Scan for the cell matching the given text and deliver its [x, y] coordinate at center. 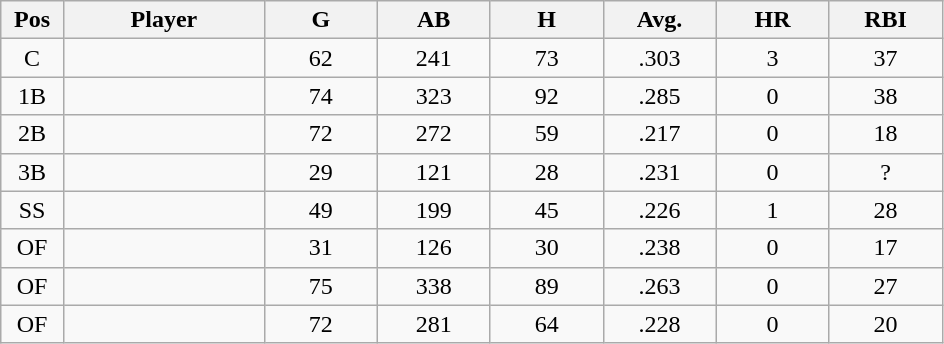
199 [434, 210]
.231 [660, 172]
.238 [660, 248]
2B [32, 134]
281 [434, 324]
.228 [660, 324]
.303 [660, 58]
.217 [660, 134]
AB [434, 20]
1B [32, 96]
89 [546, 286]
3B [32, 172]
73 [546, 58]
272 [434, 134]
RBI [886, 20]
74 [320, 96]
27 [886, 286]
29 [320, 172]
? [886, 172]
62 [320, 58]
20 [886, 324]
H [546, 20]
Pos [32, 20]
G [320, 20]
.263 [660, 286]
1 [772, 210]
323 [434, 96]
49 [320, 210]
121 [434, 172]
45 [546, 210]
31 [320, 248]
17 [886, 248]
3 [772, 58]
.285 [660, 96]
30 [546, 248]
Player [164, 20]
92 [546, 96]
18 [886, 134]
.226 [660, 210]
241 [434, 58]
37 [886, 58]
338 [434, 286]
59 [546, 134]
Avg. [660, 20]
38 [886, 96]
C [32, 58]
75 [320, 286]
SS [32, 210]
126 [434, 248]
HR [772, 20]
64 [546, 324]
